Return (X, Y) of the center of cell containing provided text 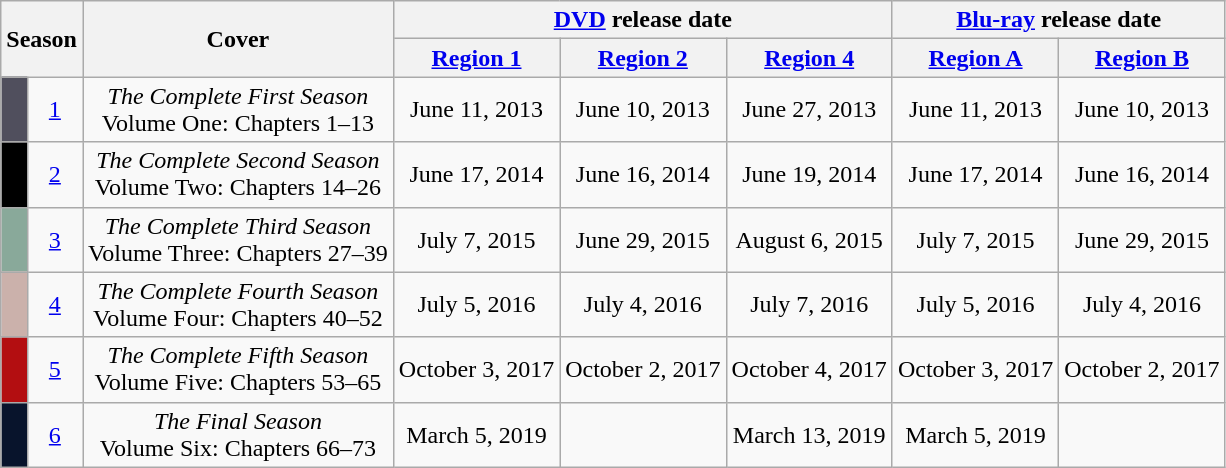
The Complete Fourth SeasonVolume Four: Chapters 40–52 (238, 304)
DVD release date (642, 20)
6 (54, 434)
4 (54, 304)
2 (54, 174)
1 (54, 110)
The Complete Fifth SeasonVolume Five: Chapters 53–65 (238, 370)
Region A (975, 58)
5 (54, 370)
Region B (1142, 58)
Blu-ray release date (1058, 20)
The Final SeasonVolume Six: Chapters 66–73 (238, 434)
Region 2 (643, 58)
October 4, 2017 (809, 370)
3 (54, 240)
Region 4 (809, 58)
July 7, 2016 (809, 304)
Season (42, 39)
The Complete Second SeasonVolume Two: Chapters 14–26 (238, 174)
March 13, 2019 (809, 434)
The Complete First SeasonVolume One: Chapters 1–13 (238, 110)
June 19, 2014 (809, 174)
The Complete Third SeasonVolume Three: Chapters 27–39 (238, 240)
Region 1 (476, 58)
August 6, 2015 (809, 240)
Cover (238, 39)
June 27, 2013 (809, 110)
